Return the (x, y) coordinate for the center point of the cell that contains the specified text.  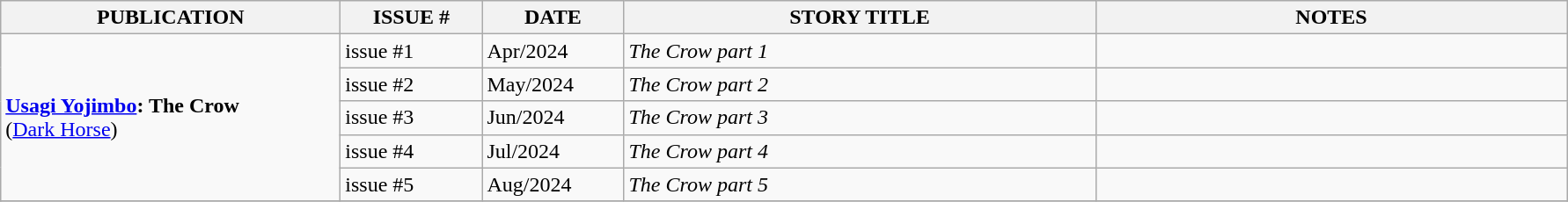
DATE (553, 18)
issue #5 (412, 184)
The Crow part 2 (860, 84)
Jun/2024 (553, 118)
STORY TITLE (860, 18)
The Crow part 4 (860, 151)
Jul/2024 (553, 151)
NOTES (1331, 18)
ISSUE # (412, 18)
The Crow part 5 (860, 184)
Apr/2024 (553, 51)
issue #2 (412, 84)
May/2024 (553, 84)
The Crow part 1 (860, 51)
Usagi Yojimbo: The Crow(Dark Horse) (171, 118)
issue #4 (412, 151)
The Crow part 3 (860, 118)
PUBLICATION (171, 18)
issue #1 (412, 51)
issue #3 (412, 118)
Aug/2024 (553, 184)
